Return the (X, Y) coordinate for the center point of the cell that contains the specified text.  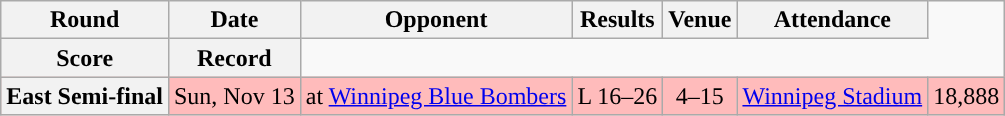
4–15 (700, 96)
L 16–26 (618, 96)
Record (234, 58)
at Winnipeg Blue Bombers (436, 96)
Date (234, 20)
Round (85, 20)
Opponent (436, 20)
East Semi-final (85, 96)
Results (618, 20)
Venue (700, 20)
Score (85, 58)
Sun, Nov 13 (234, 96)
18,888 (966, 96)
Winnipeg Stadium (832, 96)
Attendance (832, 20)
